Pinpoint the cell where the given text exists, returning its [X, Y] midpoint coordinate. 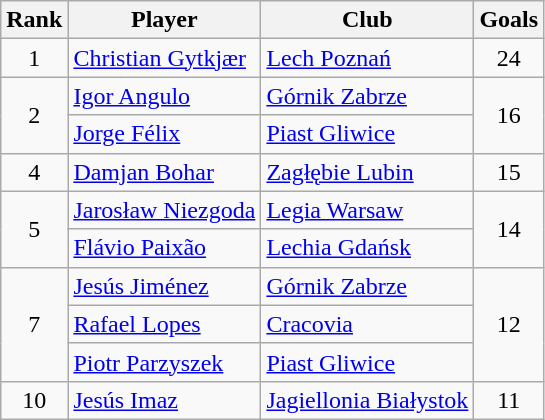
Jagiellonia Białystok [368, 400]
15 [509, 172]
Rafael Lopes [164, 324]
7 [34, 324]
Jesús Imaz [164, 400]
Club [368, 20]
11 [509, 400]
Rank [34, 20]
Legia Warsaw [368, 210]
14 [509, 229]
24 [509, 58]
Igor Angulo [164, 96]
Flávio Paixão [164, 248]
Jesús Jiménez [164, 286]
16 [509, 115]
Jarosław Niezgoda [164, 210]
Cracovia [368, 324]
2 [34, 115]
Christian Gytkjær [164, 58]
Zagłębie Lubin [368, 172]
1 [34, 58]
12 [509, 324]
Piotr Parzyszek [164, 362]
4 [34, 172]
Player [164, 20]
Goals [509, 20]
Damjan Bohar [164, 172]
5 [34, 229]
Lech Poznań [368, 58]
Jorge Félix [164, 134]
10 [34, 400]
Lechia Gdańsk [368, 248]
